Pinpoint the cell where the given text exists, returning its (x, y) midpoint coordinate. 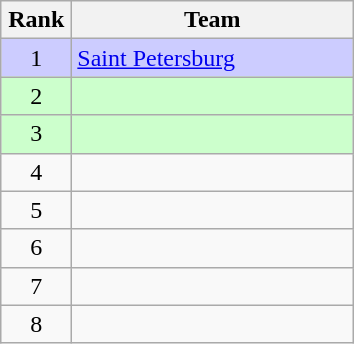
Saint Petersburg (212, 58)
6 (36, 248)
Rank (36, 20)
2 (36, 96)
7 (36, 286)
8 (36, 324)
1 (36, 58)
5 (36, 210)
Team (212, 20)
4 (36, 172)
3 (36, 134)
